Identify which cell holds the provided text, then report its (x, y) central coordinate. 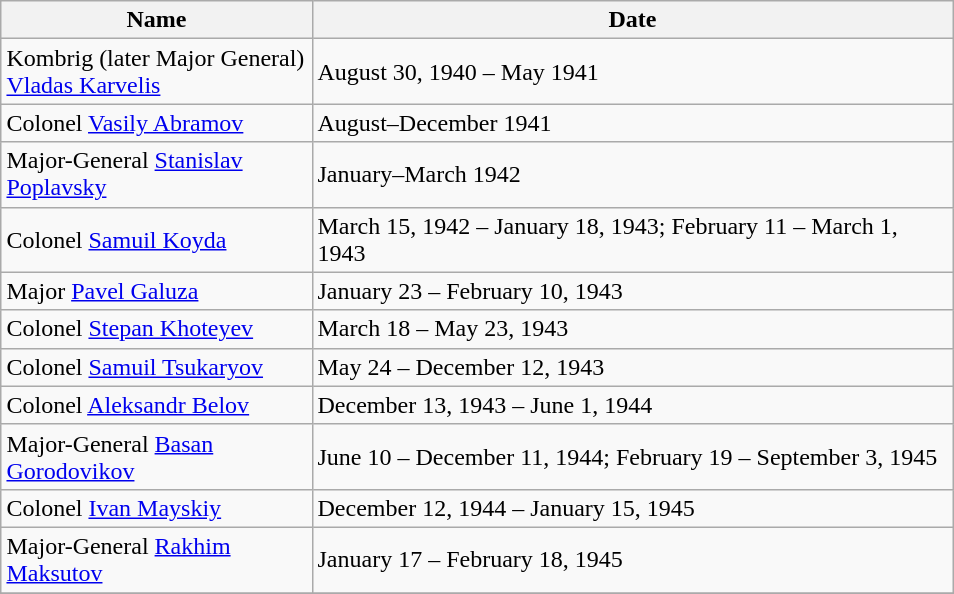
Major Pavel Galuza (156, 291)
March 15, 1942 – January 18, 1943; February 11 – March 1, 1943 (632, 240)
Colonel Ivan Mayskiy (156, 508)
June 10 – December 11, 1944; February 19 – September 3, 1945 (632, 456)
Major-General Basan Gorodovikov (156, 456)
Date (632, 20)
Major-General Stanislav Poplavsky (156, 174)
January 17 – February 18, 1945 (632, 560)
Colonel Samuil Tsukaryov (156, 367)
Major-General Rakhim Maksutov (156, 560)
December 12, 1944 – January 15, 1945 (632, 508)
Colonel Samuil Koyda (156, 240)
March 18 – May 23, 1943 (632, 329)
December 13, 1943 – June 1, 1944 (632, 405)
May 24 – December 12, 1943 (632, 367)
Name (156, 20)
August 30, 1940 – May 1941 (632, 72)
Colonel Vasily Abramov (156, 123)
January 23 – February 10, 1943 (632, 291)
January–March 1942 (632, 174)
August–December 1941 (632, 123)
Kombrig (later Major General) Vladas Karvelis (156, 72)
Colonel Aleksandr Belov (156, 405)
Colonel Stepan Khoteyev (156, 329)
